From the cell containing the given text, extract its center point as (X, Y) coordinate. 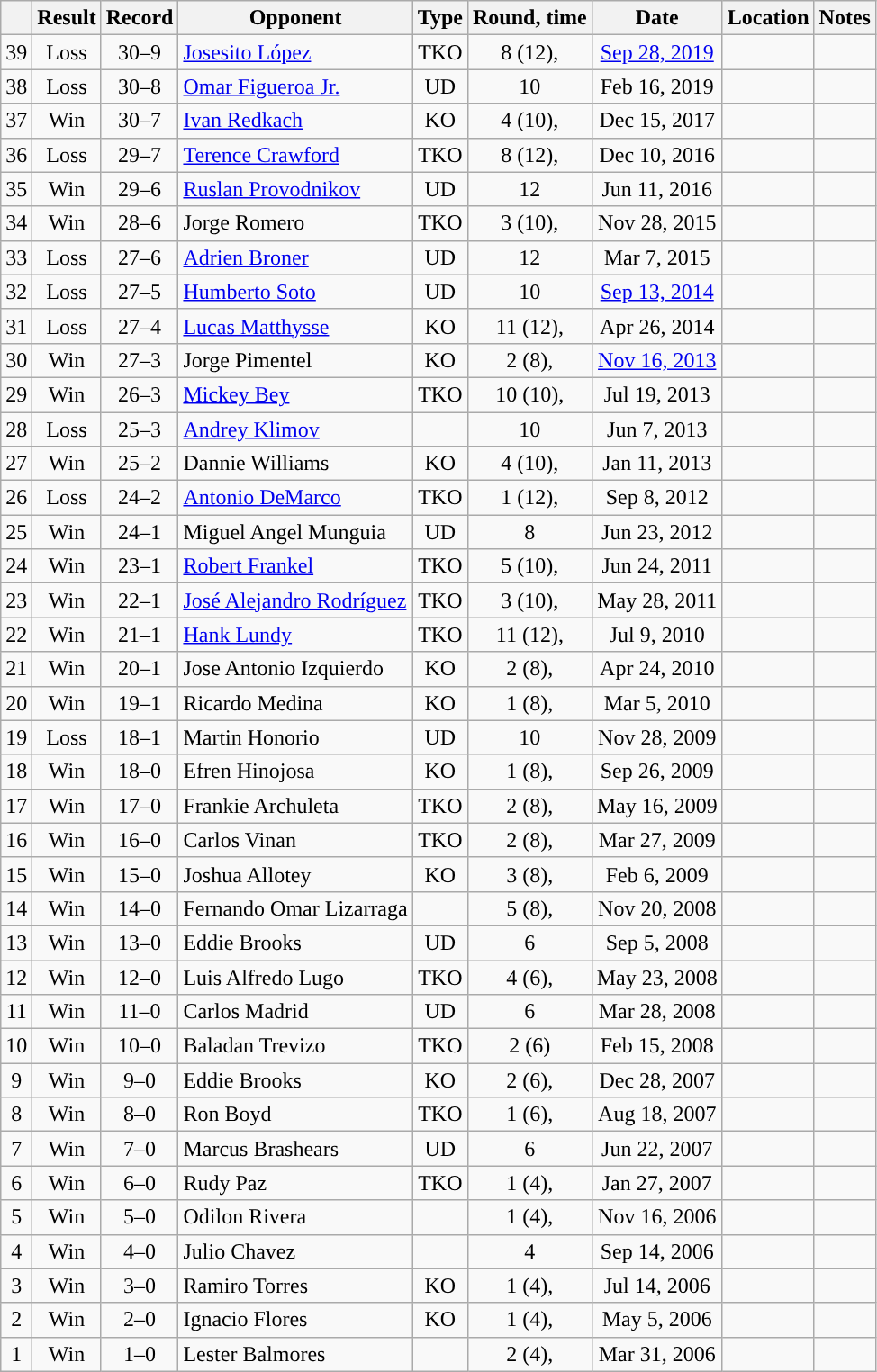
Jun 7, 2013 (657, 429)
Round, time (529, 18)
Joshua Allotey (295, 874)
14 (16, 908)
Jorge Romero (295, 223)
32 (16, 292)
Record (140, 18)
2 (6), (529, 1080)
Robert Frankel (295, 566)
23–1 (140, 566)
25 (16, 532)
Jul 14, 2006 (657, 1286)
Odilon Rivera (295, 1217)
34 (16, 223)
10–0 (140, 1046)
Mar 5, 2010 (657, 703)
Josesito López (295, 52)
Location (768, 18)
1 (6), (529, 1115)
5–0 (140, 1217)
13–0 (140, 943)
Mar 28, 2008 (657, 1012)
19–1 (140, 703)
Jul 19, 2013 (657, 394)
Sep 5, 2008 (657, 943)
30 (16, 360)
20–1 (140, 669)
May 23, 2008 (657, 977)
Jun 22, 2007 (657, 1149)
Feb 15, 2008 (657, 1046)
28–6 (140, 223)
Dec 10, 2016 (657, 155)
Sep 26, 2009 (657, 772)
13 (16, 943)
Notes (845, 18)
Ron Boyd (295, 1115)
Aug 18, 2007 (657, 1115)
19 (16, 737)
12–0 (140, 977)
Jan 11, 2013 (657, 464)
Efren Hinojosa (295, 772)
9 (16, 1080)
29–6 (140, 189)
Sep 8, 2012 (657, 498)
Luis Alfredo Lugo (295, 977)
16 (16, 840)
Mickey Bey (295, 394)
1–0 (140, 1354)
Apr 24, 2010 (657, 669)
8–0 (140, 1115)
29 (16, 394)
Nov 16, 2006 (657, 1217)
3 (16, 1286)
22–1 (140, 600)
José Alejandro Rodríguez (295, 600)
2 (6) (529, 1046)
2 (4), (529, 1354)
30–7 (140, 121)
Jul 9, 2010 (657, 635)
10 (10), (529, 394)
Antonio DeMarco (295, 498)
Ruslan Provodnikov (295, 189)
14–0 (140, 908)
15–0 (140, 874)
22 (16, 635)
Jorge Pimentel (295, 360)
23 (16, 600)
Fernando Omar Lizarraga (295, 908)
Baladan Trevizo (295, 1046)
May 28, 2011 (657, 600)
Nov 16, 2013 (657, 360)
Feb 16, 2019 (657, 86)
Jose Antonio Izquierdo (295, 669)
Jan 27, 2007 (657, 1183)
Ivan Redkach (295, 121)
17–0 (140, 806)
Rudy Paz (295, 1183)
Ricardo Medina (295, 703)
30–9 (140, 52)
24–2 (140, 498)
17 (16, 806)
Ramiro Torres (295, 1286)
Martin Honorio (295, 737)
11 (16, 1012)
3 (8), (529, 874)
Jun 23, 2012 (657, 532)
4 (6), (529, 977)
Andrey Klimov (295, 429)
27–6 (140, 257)
Jun 24, 2011 (657, 566)
Result (67, 18)
Julio Chavez (295, 1251)
Dec 28, 2007 (657, 1080)
2 (16, 1320)
9–0 (140, 1080)
Mar 27, 2009 (657, 840)
36 (16, 155)
Sep 13, 2014 (657, 292)
Lucas Matthysse (295, 326)
Nov 28, 2015 (657, 223)
26 (16, 498)
18–0 (140, 772)
Type (439, 18)
5 (8), (529, 908)
27–5 (140, 292)
18 (16, 772)
29–7 (140, 155)
28 (16, 429)
Humberto Soto (295, 292)
Frankie Archuleta (295, 806)
Sep 14, 2006 (657, 1251)
39 (16, 52)
May 5, 2006 (657, 1320)
21 (16, 669)
1 (16, 1354)
38 (16, 86)
Marcus Brashears (295, 1149)
5 (10), (529, 566)
27–3 (140, 360)
Dannie Williams (295, 464)
31 (16, 326)
Lester Balmores (295, 1354)
Nov 28, 2009 (657, 737)
Terence Crawford (295, 155)
Carlos Vinan (295, 840)
Apr 26, 2014 (657, 326)
7 (16, 1149)
37 (16, 121)
Nov 20, 2008 (657, 908)
27–4 (140, 326)
4–0 (140, 1251)
Omar Figueroa Jr. (295, 86)
1 (12), (529, 498)
15 (16, 874)
Sep 28, 2019 (657, 52)
Opponent (295, 18)
24 (16, 566)
6–0 (140, 1183)
Adrien Broner (295, 257)
Ignacio Flores (295, 1320)
5 (16, 1217)
3–0 (140, 1286)
27 (16, 464)
Feb 6, 2009 (657, 874)
Hank Lundy (295, 635)
Mar 31, 2006 (657, 1354)
30–8 (140, 86)
Miguel Angel Munguia (295, 532)
7–0 (140, 1149)
11–0 (140, 1012)
Jun 11, 2016 (657, 189)
Dec 15, 2017 (657, 121)
Mar 7, 2015 (657, 257)
2–0 (140, 1320)
16–0 (140, 840)
25–2 (140, 464)
21–1 (140, 635)
24–1 (140, 532)
18–1 (140, 737)
33 (16, 257)
20 (16, 703)
25–3 (140, 429)
26–3 (140, 394)
35 (16, 189)
Carlos Madrid (295, 1012)
May 16, 2009 (657, 806)
Date (657, 18)
